Pinpoint the cell where the given text exists, returning its (X, Y) midpoint coordinate. 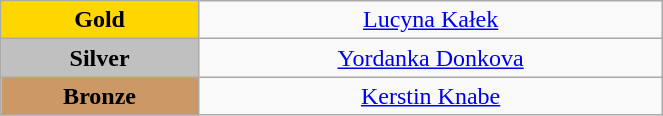
Silver (100, 58)
Kerstin Knabe (430, 96)
Gold (100, 20)
Bronze (100, 96)
Yordanka Donkova (430, 58)
Lucyna Kałek (430, 20)
